For the text-containing cell, return its midpoint in (X, Y) coordinate format. 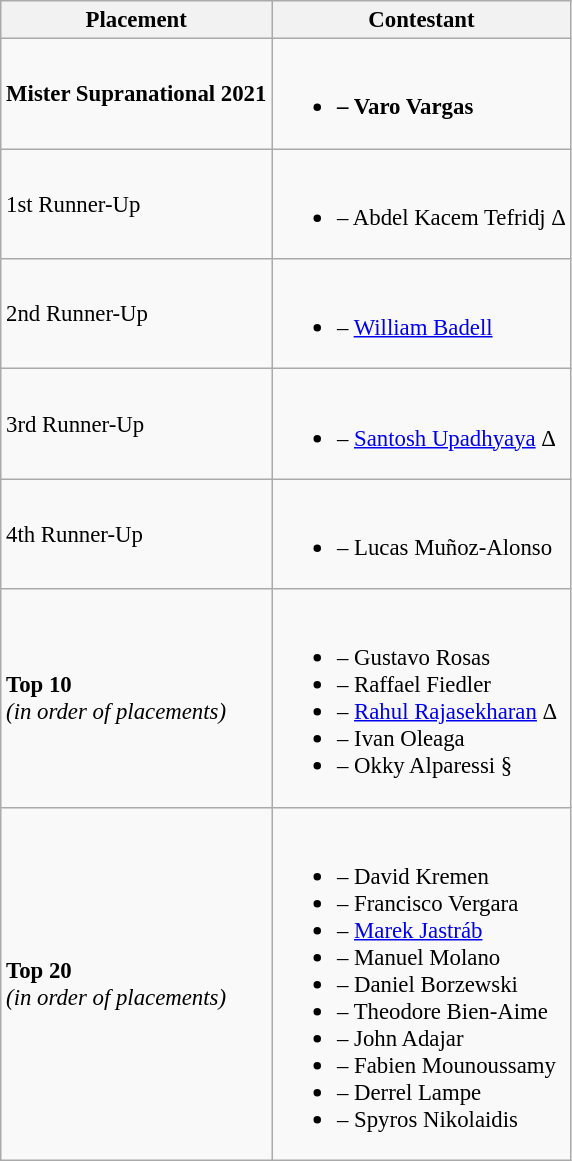
– Lucas Muñoz-Alonso (422, 534)
3rd Runner-Up (136, 424)
1st Runner-Up (136, 204)
– Abdel Kacem Tefridj Δ (422, 204)
– Santosh Upadhyaya Δ (422, 424)
Top 20(in order of placements) (136, 984)
4th Runner-Up (136, 534)
– Varo Vargas (422, 94)
– William Badell (422, 314)
2nd Runner-Up (136, 314)
Mister Supranational 2021 (136, 94)
Top 10(in order of placements) (136, 698)
Contestant (422, 20)
Placement (136, 20)
– Gustavo Rosas – Raffael Fiedler – Rahul Rajasekharan Δ – Ivan Oleaga – Okky Alparessi § (422, 698)
